Detect which cell encompasses the target text, then output its [x, y] center coordinate. 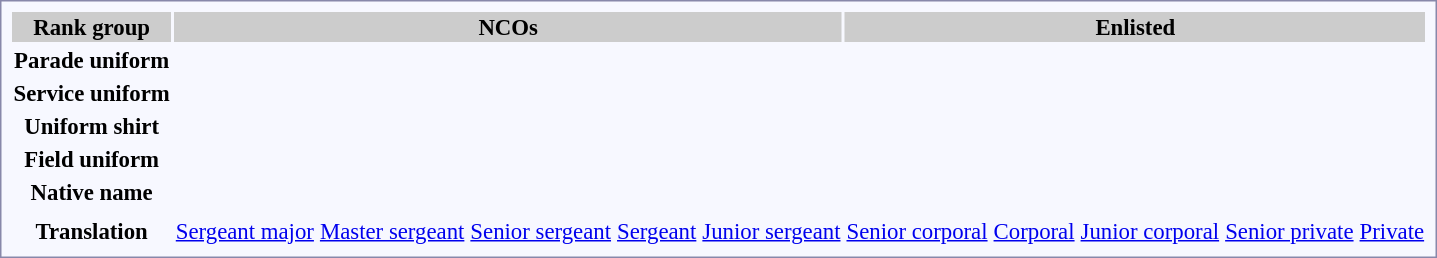
Service uniform [92, 93]
Parade uniform [92, 60]
Corporal [1034, 231]
Private [1392, 231]
Field uniform [92, 159]
NCOs [508, 27]
Native name [92, 192]
Senior corporal [917, 231]
Master sergeant [392, 231]
Translation [92, 231]
Junior corporal [1150, 231]
Enlisted [1136, 27]
Sergeant major [244, 231]
Sergeant [657, 231]
Senior private [1290, 231]
Rank group [92, 27]
Junior sergeant [772, 231]
Senior sergeant [541, 231]
Uniform shirt [92, 126]
